Capture the cell that displays the provided text and extract its [x, y] central coordinate. 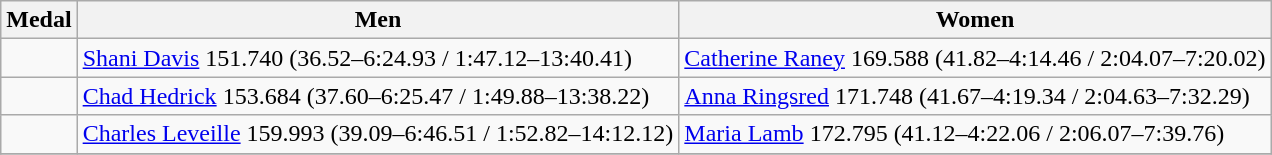
Maria Lamb 172.795 (41.12–4:22.06 / 2:06.07–7:39.76) [975, 134]
Men [378, 20]
Shani Davis 151.740 (36.52–6:24.93 / 1:47.12–13:40.41) [378, 58]
Medal [39, 20]
Chad Hedrick 153.684 (37.60–6:25.47 / 1:49.88–13:38.22) [378, 96]
Charles Leveille 159.993 (39.09–6:46.51 / 1:52.82–14:12.12) [378, 134]
Anna Ringsred 171.748 (41.67–4:19.34 / 2:04.63–7:32.29) [975, 96]
Catherine Raney 169.588 (41.82–4:14.46 / 2:04.07–7:20.02) [975, 58]
Women [975, 20]
